Determine the (x, y) coordinate at the center of the cell enclosing the given text.  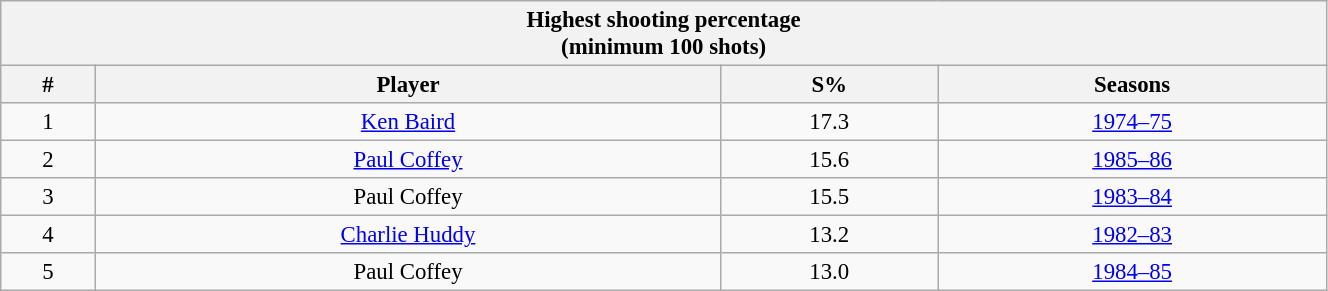
Ken Baird (408, 122)
Seasons (1132, 85)
13.2 (830, 235)
2 (48, 160)
15.5 (830, 197)
15.6 (830, 160)
4 (48, 235)
17.3 (830, 122)
Charlie Huddy (408, 235)
1985–86 (1132, 160)
1982–83 (1132, 235)
1 (48, 122)
1983–84 (1132, 197)
Player (408, 85)
3 (48, 197)
1974–75 (1132, 122)
# (48, 85)
S% (830, 85)
Highest shooting percentage(minimum 100 shots) (664, 34)
